Identify which cell holds the provided text, then report its (X, Y) central coordinate. 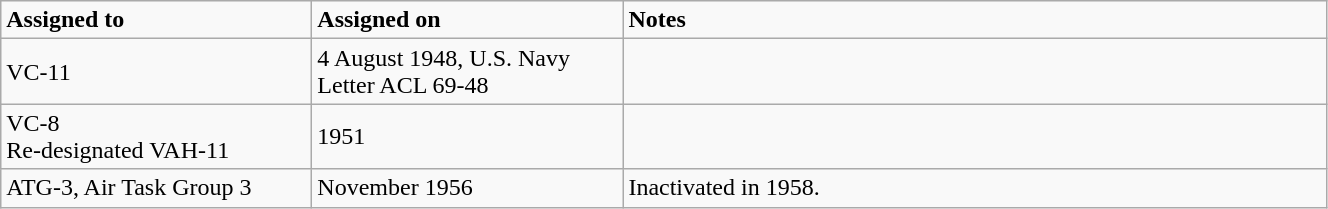
1951 (468, 136)
Inactivated in 1958. (975, 188)
November 1956 (468, 188)
ATG-3, Air Task Group 3 (156, 188)
Assigned to (156, 20)
Notes (975, 20)
4 August 1948, U.S. Navy Letter ACL 69-48 (468, 72)
VC-11 (156, 72)
VC-8Re-designated VAH-11 (156, 136)
Assigned on (468, 20)
